Detect which cell encompasses the target text, then output its [x, y] center coordinate. 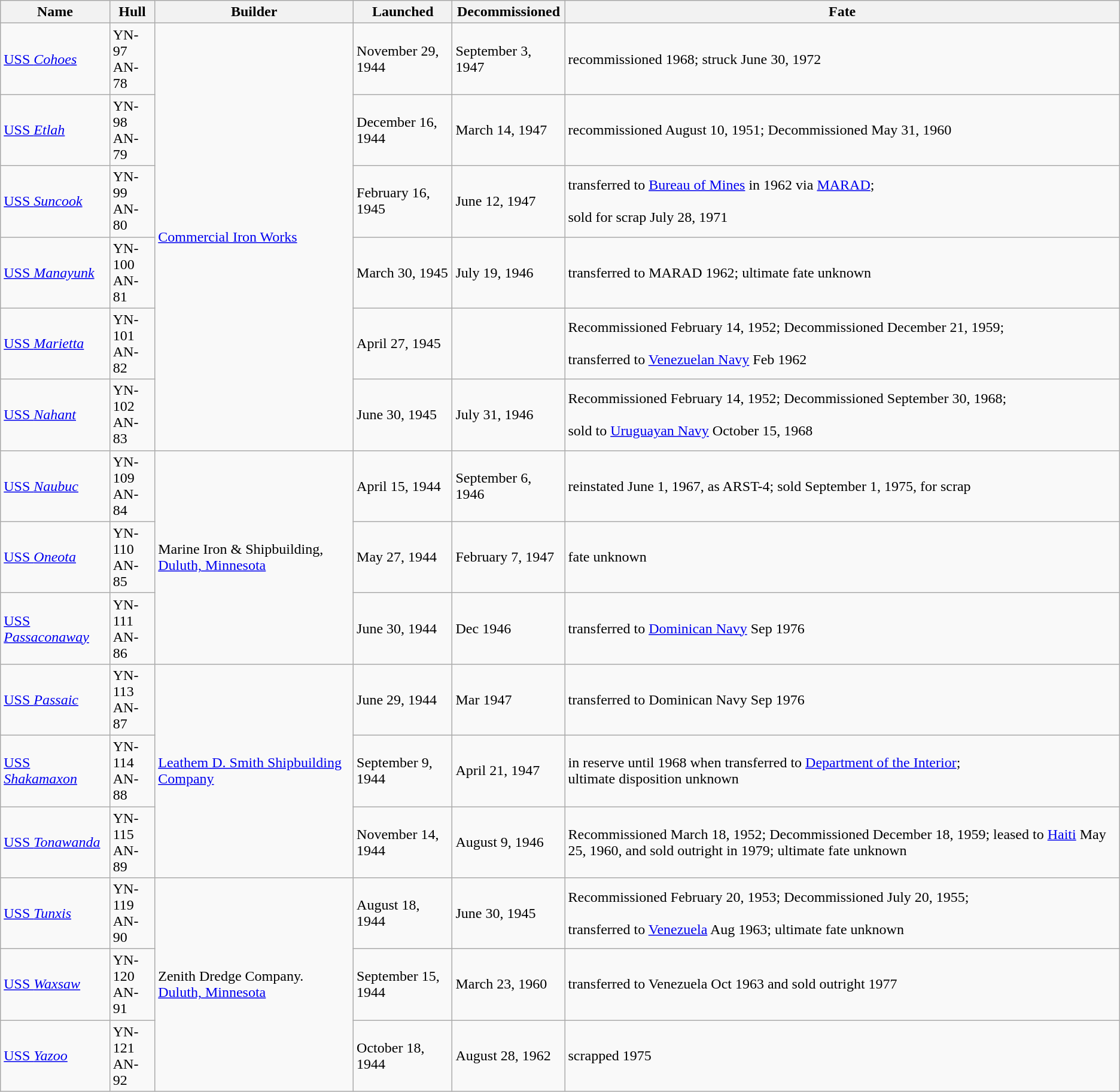
transferred to Venezuela Oct 1963 and sold outright 1977 [842, 984]
YN-120AN-91 [132, 984]
September 3, 1947 [509, 59]
YN-114AN-88 [132, 770]
USS Manayunk [55, 273]
June 29, 1944 [403, 700]
September 6, 1946 [509, 486]
Dec 1946 [509, 628]
Name [55, 12]
March 23, 1960 [509, 984]
February 16, 1945 [403, 201]
YN-109AN-84 [132, 486]
June 30, 1944 [403, 628]
scrapped 1975 [842, 1056]
July 31, 1946 [509, 415]
YN-115AN-89 [132, 842]
USS Tonawanda [55, 842]
USS Passaconaway [55, 628]
YN-97AN-78 [132, 59]
transferred to MARAD 1962; ultimate fate unknown [842, 273]
USS Waxsaw [55, 984]
December 16, 1944 [403, 130]
YN-119AN-90 [132, 914]
August 18, 1944 [403, 914]
USS Nahant [55, 415]
Recommissioned February 20, 1953; Decommissioned July 20, 1955;transferred to Venezuela Aug 1963; ultimate fate unknown [842, 914]
USS Naubuc [55, 486]
July 19, 1946 [509, 273]
USS Shakamaxon [55, 770]
Commercial Iron Works [254, 237]
Hull [132, 12]
fate unknown [842, 557]
April 15, 1944 [403, 486]
USS Oneota [55, 557]
Marine Iron & Shipbuilding, Duluth, Minnesota [254, 557]
YN-110AN-85 [132, 557]
Leathem D. Smith Shipbuilding Company [254, 770]
Zenith Dredge Company. Duluth, Minnesota [254, 984]
Recommissioned February 14, 1952; Decommissioned September 30, 1968;sold to Uruguayan Navy October 15, 1968 [842, 415]
Builder [254, 12]
YN-113AN-87 [132, 700]
reinstated June 1, 1967, as ARST-4; sold September 1, 1975, for scrap [842, 486]
March 30, 1945 [403, 273]
Recommissioned March 18, 1952; Decommissioned December 18, 1959; leased to Haiti May 25, 1960, and sold outright in 1979; ultimate fate unknown [842, 842]
Launched [403, 12]
YN-99AN-80 [132, 201]
November 14, 1944 [403, 842]
May 27, 1944 [403, 557]
Recommissioned February 14, 1952; Decommissioned December 21, 1959;transferred to Venezuelan Navy Feb 1962 [842, 343]
transferred to Bureau of Mines in 1962 via MARAD;sold for scrap July 28, 1971 [842, 201]
Mar 1947 [509, 700]
October 18, 1944 [403, 1056]
recommissioned 1968; struck June 30, 1972 [842, 59]
recommissioned August 10, 1951; Decommissioned May 31, 1960 [842, 130]
September 15, 1944 [403, 984]
YN-98AN-79 [132, 130]
USS Tunxis [55, 914]
USS Passaic [55, 700]
USS Etlah [55, 130]
April 27, 1945 [403, 343]
YN-111AN-86 [132, 628]
YN-121AN-92 [132, 1056]
March 14, 1947 [509, 130]
February 7, 1947 [509, 557]
August 28, 1962 [509, 1056]
April 21, 1947 [509, 770]
June 12, 1947 [509, 201]
YN-102AN-83 [132, 415]
USS Suncook [55, 201]
USS Marietta [55, 343]
November 29, 1944 [403, 59]
August 9, 1946 [509, 842]
USS Cohoes [55, 59]
in reserve until 1968 when transferred to Department of the Interior;ultimate disposition unknown [842, 770]
Fate [842, 12]
YN-100AN-81 [132, 273]
September 9, 1944 [403, 770]
USS Yazoo [55, 1056]
YN-101AN-82 [132, 343]
Decommissioned [509, 12]
